Capture the cell that displays the provided text and extract its (X, Y) central coordinate. 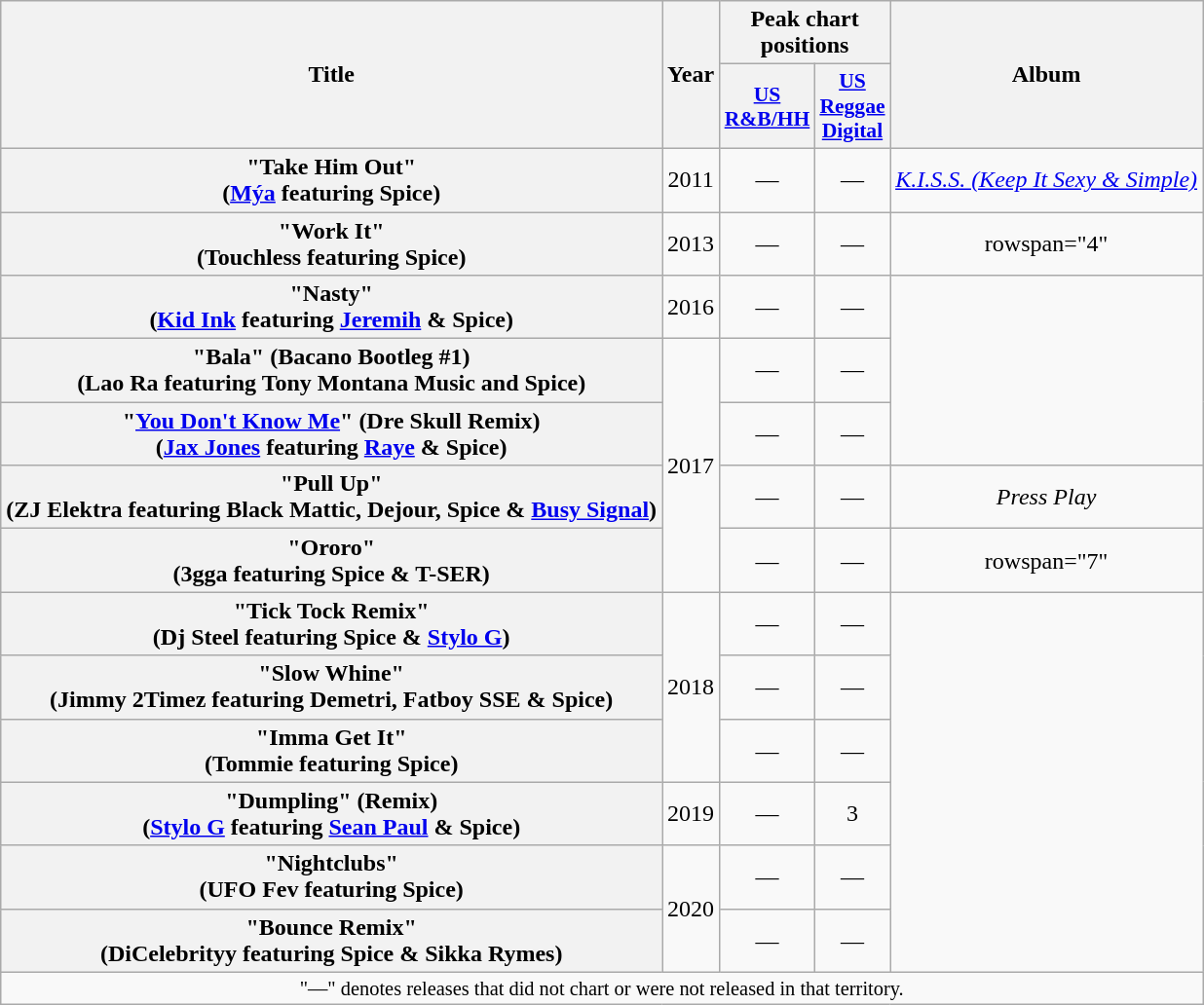
rowspan="4" (1046, 243)
"Imma Get It"(Tommie featuring Spice) (331, 750)
2018 (692, 688)
USR&B/HH (768, 107)
2019 (692, 814)
2013 (692, 243)
"Bala" (Bacano Bootleg #1)(Lao Ra featuring Tony Montana Music and Spice) (331, 370)
rowspan="7" (1046, 561)
US Reggae Digital (851, 107)
Peak chart positions (805, 33)
Press Play (1046, 497)
"Ororo"(3gga featuring Spice & T-SER) (331, 561)
K.I.S.S. (Keep It Sexy & Simple) (1046, 179)
"Bounce Remix"(DiCelebrityy featuring Spice & Sikka Rymes) (331, 941)
"Nightclubs"(UFO Fev featuring Spice) (331, 876)
Title (331, 75)
"Slow Whine"(Jimmy 2Timez featuring Demetri, Fatboy SSE & Spice) (331, 688)
"Dumpling" (Remix)(Stylo G featuring Sean Paul & Spice) (331, 814)
2017 (692, 465)
3 (851, 814)
"Work It"(Touchless featuring Spice) (331, 243)
2016 (692, 308)
"Tick Tock Remix"(Dj Steel featuring Spice & Stylo G) (331, 623)
Album (1046, 75)
2011 (692, 179)
2020 (692, 909)
"Pull Up"(ZJ Elektra featuring Black Mattic, Dejour, Spice & Busy Signal) (331, 497)
"Take Him Out"(Mýa featuring Spice) (331, 179)
Year (692, 75)
"You Don't Know Me" (Dre Skull Remix)(Jax Jones featuring Raye & Spice) (331, 434)
"—" denotes releases that did not chart or were not released in that territory. (602, 988)
"Nasty"(Kid Ink featuring Jeremih & Spice) (331, 308)
